Search for the cell housing the specified text and yield its [X, Y] center coordinate. 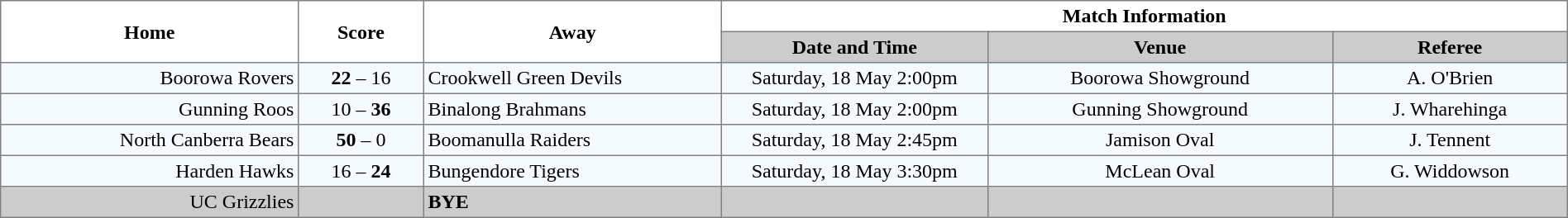
10 – 36 [361, 109]
Boorowa Showground [1159, 78]
Boomanulla Raiders [572, 140]
A. O'Brien [1450, 78]
Crookwell Green Devils [572, 78]
Match Information [1145, 17]
Away [572, 31]
50 – 0 [361, 140]
Jamison Oval [1159, 140]
Gunning Showground [1159, 109]
Bungendore Tigers [572, 171]
McLean Oval [1159, 171]
Saturday, 18 May 2:45pm [854, 140]
22 – 16 [361, 78]
Date and Time [854, 47]
Referee [1450, 47]
16 – 24 [361, 171]
UC Grizzlies [150, 202]
North Canberra Bears [150, 140]
Score [361, 31]
Gunning Roos [150, 109]
J. Tennent [1450, 140]
BYE [572, 202]
Binalong Brahmans [572, 109]
Harden Hawks [150, 171]
G. Widdowson [1450, 171]
Home [150, 31]
Boorowa Rovers [150, 78]
Saturday, 18 May 3:30pm [854, 171]
Venue [1159, 47]
J. Wharehinga [1450, 109]
